Identify which cell holds the provided text, then report its (x, y) central coordinate. 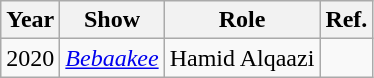
Bebaakee (112, 58)
Ref. (346, 20)
Hamid Alqaazi (242, 58)
Role (242, 20)
Year (30, 20)
Show (112, 20)
2020 (30, 58)
